Output the [x, y] coordinate of the center of the cell containing the given text.  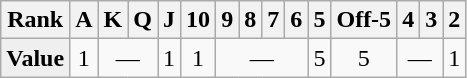
Value [36, 58]
8 [250, 20]
Off-5 [364, 20]
9 [228, 20]
10 [198, 20]
J [170, 20]
A [84, 20]
3 [432, 20]
6 [296, 20]
Q [143, 20]
K [113, 20]
4 [408, 20]
7 [274, 20]
Rank [36, 20]
2 [454, 20]
